From the cell containing the given text, extract its center point as [X, Y] coordinate. 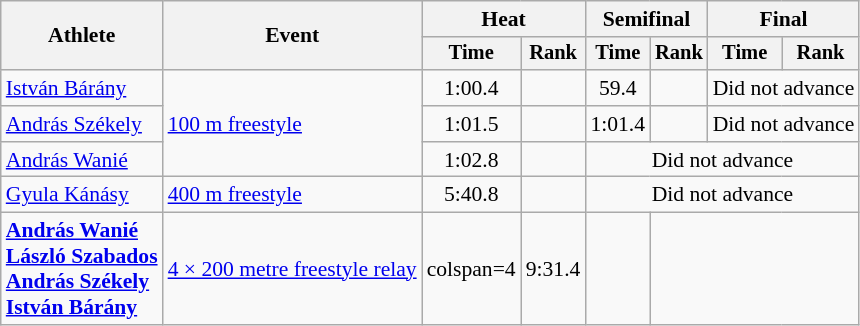
400 m freestyle [292, 195]
Heat [504, 19]
Gyula Kánásy [82, 195]
Final [784, 19]
András Wanié [82, 160]
Athlete [82, 36]
István Bárány [82, 88]
Semifinal [646, 19]
1:01.5 [472, 124]
Event [292, 36]
59.4 [618, 88]
1:00.4 [472, 88]
András WaniéLászló SzabadosAndrás SzékelyIstván Bárány [82, 269]
1:01.4 [618, 124]
4 × 200 metre freestyle relay [292, 269]
1:02.8 [472, 160]
5:40.8 [472, 195]
colspan=4 [472, 269]
András Székely [82, 124]
9:31.4 [554, 269]
100 m freestyle [292, 124]
